Provide the (x, y) coordinate of the cell's center where the given text is located.  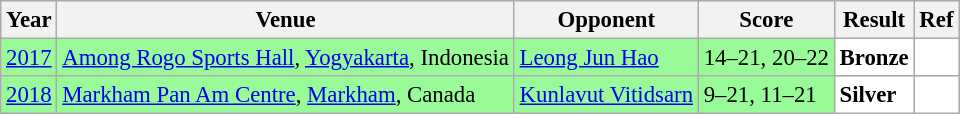
Kunlavut Vitidsarn (606, 95)
14–21, 20–22 (766, 58)
Leong Jun Hao (606, 58)
Markham Pan Am Centre, Markham, Canada (286, 95)
Silver (874, 95)
2018 (29, 95)
Bronze (874, 58)
Opponent (606, 20)
Ref (936, 20)
Result (874, 20)
2017 (29, 58)
Venue (286, 20)
9–21, 11–21 (766, 95)
Year (29, 20)
Among Rogo Sports Hall, Yogyakarta, Indonesia (286, 58)
Score (766, 20)
